Determine the [X, Y] coordinate at the center of the cell enclosing the given text.  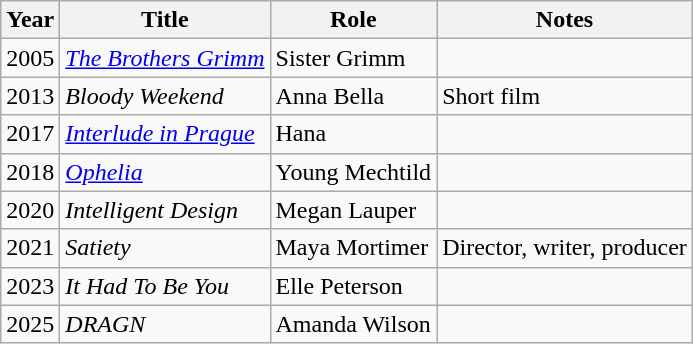
Megan Lauper [354, 210]
Young Mechtild [354, 172]
Hana [354, 134]
2017 [30, 134]
2023 [30, 286]
Intelligent Design [165, 210]
Director, writer, producer [565, 248]
Elle Peterson [354, 286]
Year [30, 20]
2020 [30, 210]
Short film [565, 96]
It Had To Be You [165, 286]
Anna Bella [354, 96]
2005 [30, 58]
Title [165, 20]
2021 [30, 248]
Bloody Weekend [165, 96]
Sister Grimm [354, 58]
2025 [30, 324]
The Brothers Grimm [165, 58]
DRAGN [165, 324]
Maya Mortimer [354, 248]
Notes [565, 20]
Role [354, 20]
Interlude in Prague [165, 134]
2013 [30, 96]
Amanda Wilson [354, 324]
Ophelia [165, 172]
2018 [30, 172]
Satiety [165, 248]
